Extract the (X, Y) coordinate from the center of the cell holding the provided text.  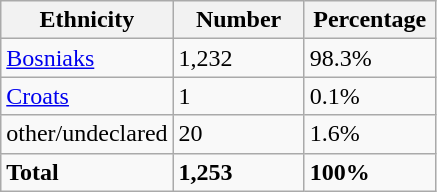
20 (238, 134)
Number (238, 20)
Croats (87, 96)
98.3% (370, 58)
0.1% (370, 96)
1,232 (238, 58)
100% (370, 172)
1 (238, 96)
Bosniaks (87, 58)
1.6% (370, 134)
1,253 (238, 172)
other/undeclared (87, 134)
Ethnicity (87, 20)
Total (87, 172)
Percentage (370, 20)
